Determine the [x, y] coordinate at the center of the cell enclosing the given text.  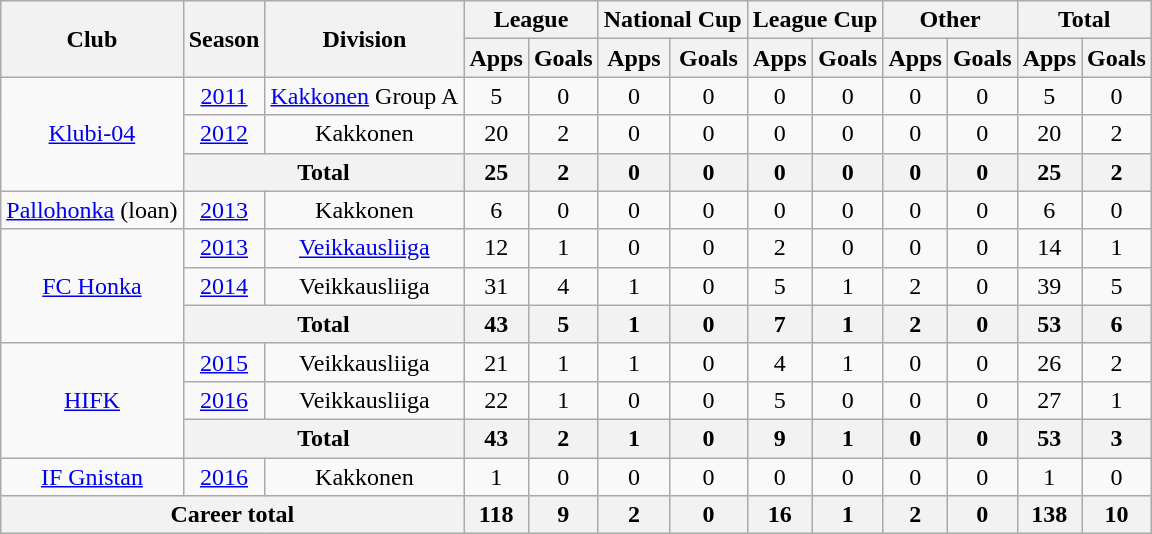
Season [224, 39]
10 [1117, 515]
27 [1049, 400]
FC Honka [92, 286]
7 [780, 324]
2014 [224, 286]
HIFK [92, 400]
League Cup [815, 20]
39 [1049, 286]
Career total [232, 515]
22 [496, 400]
League [531, 20]
16 [780, 515]
26 [1049, 362]
138 [1049, 515]
Pallohonka (loan) [92, 210]
National Cup [672, 20]
3 [1117, 438]
31 [496, 286]
IF Gnistan [92, 477]
118 [496, 515]
2015 [224, 362]
14 [1049, 248]
2011 [224, 96]
Division [364, 39]
Kakkonen Group A [364, 96]
12 [496, 248]
Club [92, 39]
2012 [224, 134]
Klubi-04 [92, 134]
21 [496, 362]
Other [950, 20]
